Output the [x, y] coordinate of the center of the cell containing the given text.  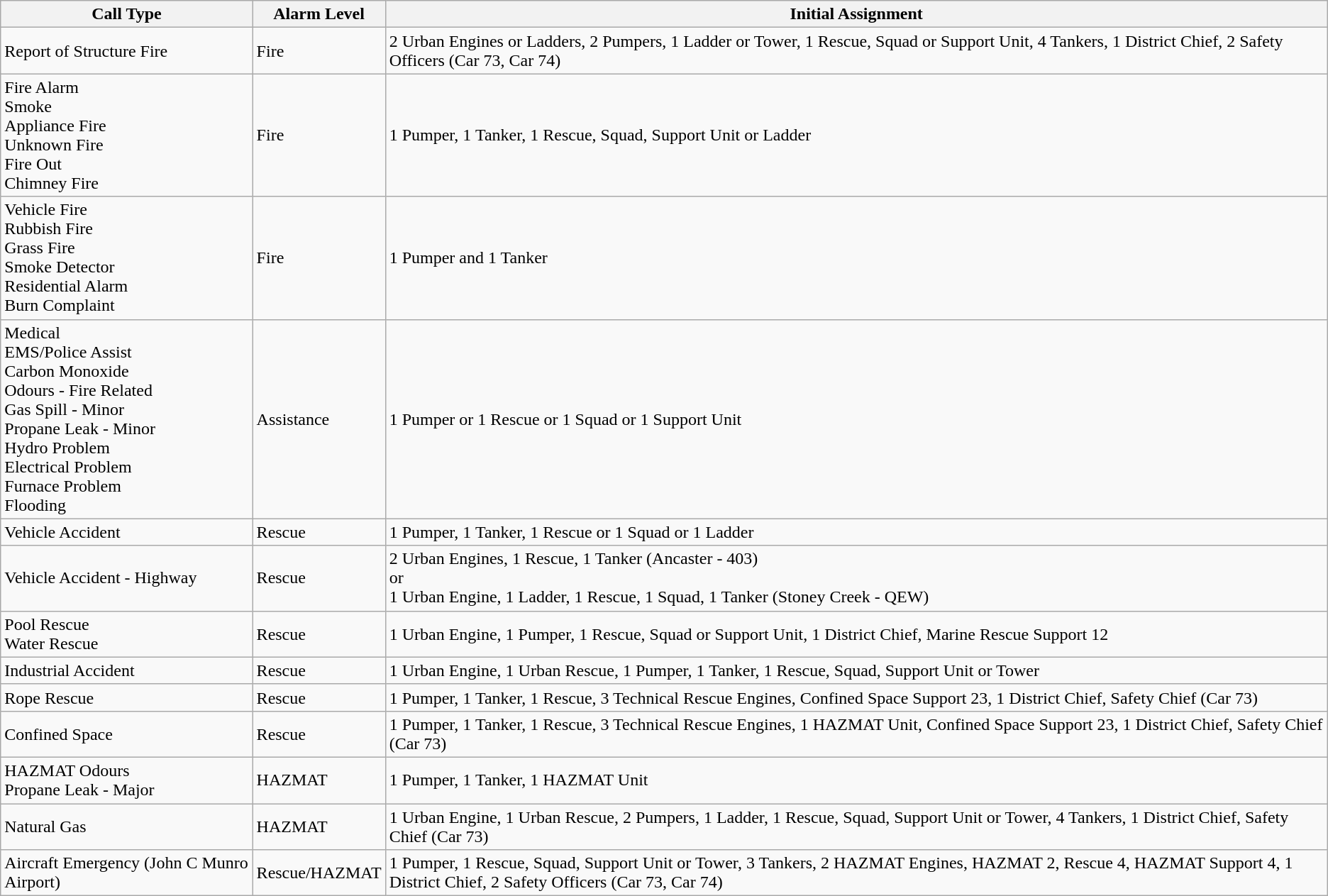
Pool RescueWater Rescue [126, 634]
1 Pumper, 1 Tanker, 1 Rescue, 3 Technical Rescue Engines, 1 HAZMAT Unit, Confined Space Support 23, 1 District Chief, Safety Chief (Car 73) [856, 734]
Vehicle FireRubbish FireGrass FireSmoke DetectorResidential AlarmBurn Complaint [126, 258]
Vehicle Accident - Highway [126, 578]
Aircraft Emergency (John C Munro Airport) [126, 873]
Fire AlarmSmokeAppliance FireUnknown FireFire OutChimney Fire [126, 135]
1 Pumper or 1 Rescue or 1 Squad or 1 Support Unit [856, 419]
1 Pumper, 1 Tanker, 1 Rescue, 3 Technical Rescue Engines, Confined Space Support 23, 1 District Chief, Safety Chief (Car 73) [856, 697]
Confined Space [126, 734]
Report of Structure Fire [126, 51]
Vehicle Accident [126, 532]
HAZMAT OdoursPropane Leak - Major [126, 780]
Rescue/HAZMAT [319, 873]
2 Urban Engines, 1 Rescue, 1 Tanker (Ancaster - 403)or1 Urban Engine, 1 Ladder, 1 Rescue, 1 Squad, 1 Tanker (Stoney Creek - QEW) [856, 578]
1 Pumper, 1 Tanker, 1 HAZMAT Unit [856, 780]
Industrial Accident [126, 670]
Call Type [126, 14]
Initial Assignment [856, 14]
1 Urban Engine, 1 Urban Rescue, 1 Pumper, 1 Tanker, 1 Rescue, Squad, Support Unit or Tower [856, 670]
Natural Gas [126, 826]
1 Pumper and 1 Tanker [856, 258]
Assistance [319, 419]
1 Urban Engine, 1 Pumper, 1 Rescue, Squad or Support Unit, 1 District Chief, Marine Rescue Support 12 [856, 634]
1 Pumper, 1 Tanker, 1 Rescue, Squad, Support Unit or Ladder [856, 135]
Alarm Level [319, 14]
Rope Rescue [126, 697]
1 Urban Engine, 1 Urban Rescue, 2 Pumpers, 1 Ladder, 1 Rescue, Squad, Support Unit or Tower, 4 Tankers, 1 District Chief, Safety Chief (Car 73) [856, 826]
1 Pumper, 1 Tanker, 1 Rescue or 1 Squad or 1 Ladder [856, 532]
